Find where the given text appears and provide that cell's center as (x, y) coordinate. 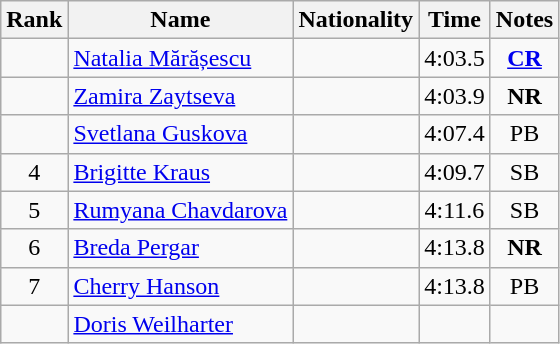
Rumyana Chavdarova (180, 210)
Doris Weilharter (180, 324)
4:09.7 (455, 172)
Time (455, 20)
Breda Pergar (180, 248)
7 (34, 286)
4 (34, 172)
4:03.5 (455, 58)
Zamira Zaytseva (180, 96)
Rank (34, 20)
5 (34, 210)
Cherry Hanson (180, 286)
Notes (524, 20)
CR (524, 58)
Natalia Mărășescu (180, 58)
Name (180, 20)
4:03.9 (455, 96)
4:11.6 (455, 210)
4:07.4 (455, 134)
Brigitte Kraus (180, 172)
Svetlana Guskova (180, 134)
Nationality (356, 20)
6 (34, 248)
